From the cell containing the given text, extract its center point as (x, y) coordinate. 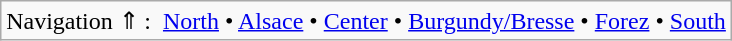
Navigation ⇑ : North • Alsace • Center • Burgundy/Bresse • Forez • South (366, 21)
